Provide the (x, y) coordinate of the cell's center where the given text is located.  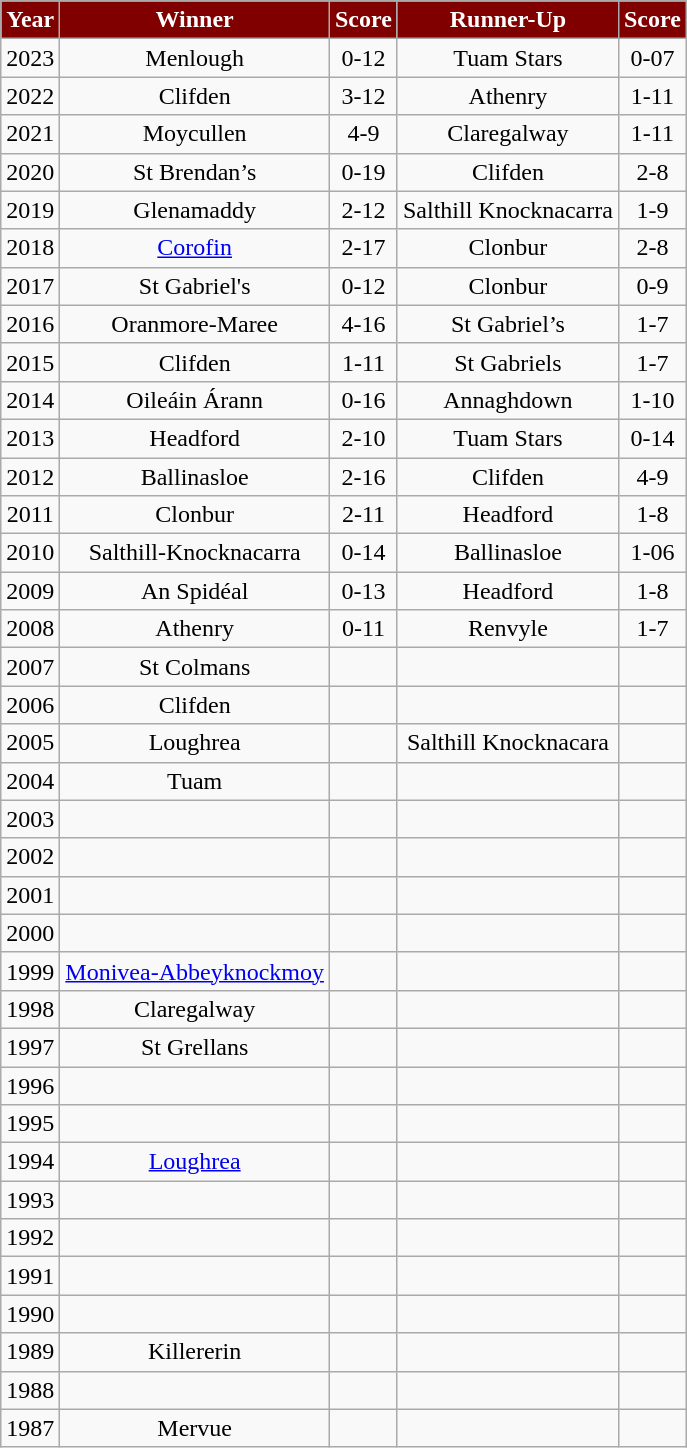
2009 (30, 591)
St Colmans (195, 667)
2-10 (363, 438)
3-12 (363, 96)
1988 (30, 1390)
1996 (30, 1085)
2-11 (363, 515)
Monivea-Abbeyknockmoy (195, 971)
1995 (30, 1124)
Tuam (195, 781)
2001 (30, 895)
Moycullen (195, 134)
2007 (30, 667)
2011 (30, 515)
Runner-Up (508, 20)
1990 (30, 1314)
Annaghdown (508, 400)
1989 (30, 1352)
1992 (30, 1238)
Killererin (195, 1352)
2017 (30, 286)
1987 (30, 1428)
2019 (30, 210)
St Brendan’s (195, 172)
2005 (30, 743)
Renvyle (508, 629)
2-16 (363, 477)
1-10 (652, 400)
Salthill-Knocknacarra (195, 553)
Winner (195, 20)
Mervue (195, 1428)
St Grellans (195, 1047)
0-07 (652, 58)
2006 (30, 705)
Year (30, 20)
Oileáin Árann (195, 400)
4-16 (363, 324)
An Spidéal (195, 591)
St Gabriel's (195, 286)
2004 (30, 781)
2021 (30, 134)
2015 (30, 362)
0-11 (363, 629)
2008 (30, 629)
2-12 (363, 210)
2018 (30, 248)
1997 (30, 1047)
2010 (30, 553)
Oranmore-Maree (195, 324)
0-19 (363, 172)
2023 (30, 58)
Menlough (195, 58)
2014 (30, 400)
2022 (30, 96)
Salthill Knocknacarra (508, 210)
2013 (30, 438)
2012 (30, 477)
2000 (30, 933)
St Gabriels (508, 362)
Salthill Knocknacara (508, 743)
2002 (30, 857)
0-13 (363, 591)
Corofin (195, 248)
1994 (30, 1162)
2003 (30, 819)
2-17 (363, 248)
1-06 (652, 553)
2020 (30, 172)
2016 (30, 324)
1993 (30, 1200)
1991 (30, 1276)
Glenamaddy (195, 210)
1-9 (652, 210)
1999 (30, 971)
St Gabriel’s (508, 324)
0-9 (652, 286)
1998 (30, 1009)
0-16 (363, 400)
